Search for the cell housing the specified text and yield its (x, y) center coordinate. 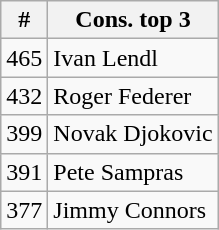
377 (24, 210)
# (24, 20)
Cons. top 3 (133, 20)
Roger Federer (133, 96)
Pete Sampras (133, 172)
391 (24, 172)
Novak Djokovic (133, 134)
465 (24, 58)
Ivan Lendl (133, 58)
432 (24, 96)
399 (24, 134)
Jimmy Connors (133, 210)
